Identify which cell holds the provided text, then report its (X, Y) central coordinate. 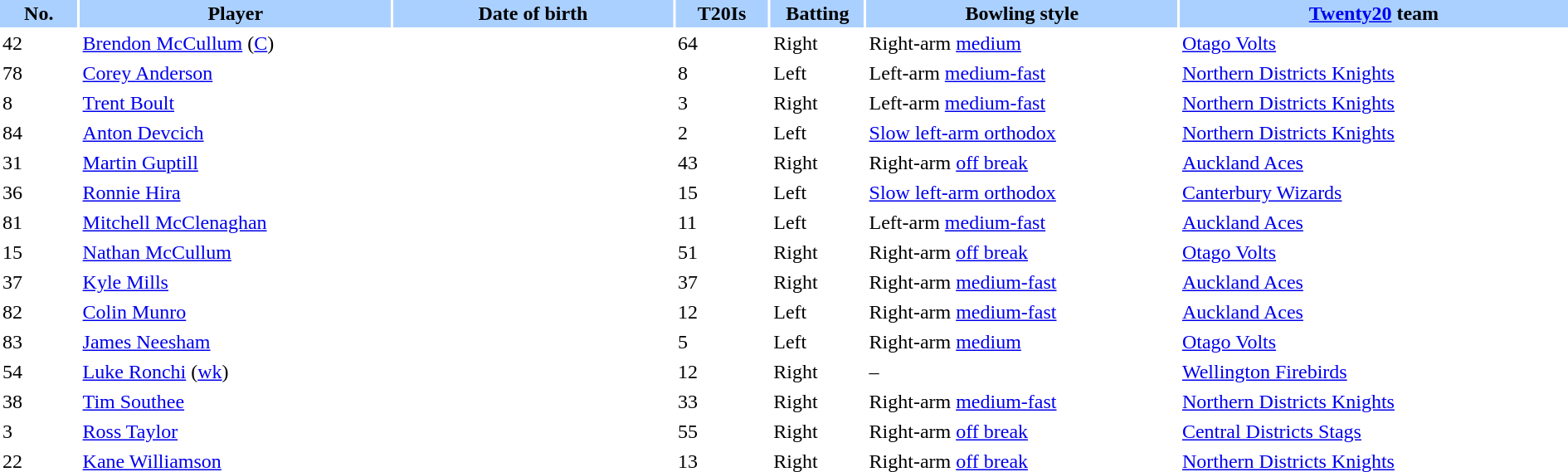
55 (722, 431)
38 (39, 401)
No. (39, 13)
78 (39, 73)
Kyle Mills (236, 282)
Canterbury Wizards (1374, 192)
Mitchell McClenaghan (236, 222)
36 (39, 192)
Ronnie Hira (236, 192)
5 (722, 342)
Date of birth (533, 13)
Anton Devcich (236, 133)
Player (236, 13)
Batting (817, 13)
James Neesham (236, 342)
54 (39, 372)
Colin Munro (236, 312)
81 (39, 222)
31 (39, 163)
83 (39, 342)
Central Districts Stags (1374, 431)
33 (722, 401)
Corey Anderson (236, 73)
Bowling style (1022, 13)
Twenty20 team (1374, 13)
Martin Guptill (236, 163)
64 (722, 43)
84 (39, 133)
Luke Ronchi (wk) (236, 372)
– (1022, 372)
2 (722, 133)
Wellington Firebirds (1374, 372)
Brendon McCullum (C) (236, 43)
Ross Taylor (236, 431)
Trent Boult (236, 103)
43 (722, 163)
42 (39, 43)
11 (722, 222)
82 (39, 312)
T20Is (722, 13)
Nathan McCullum (236, 252)
Tim Southee (236, 401)
51 (722, 252)
